Output the [X, Y] coordinate of the center of the cell containing the given text.  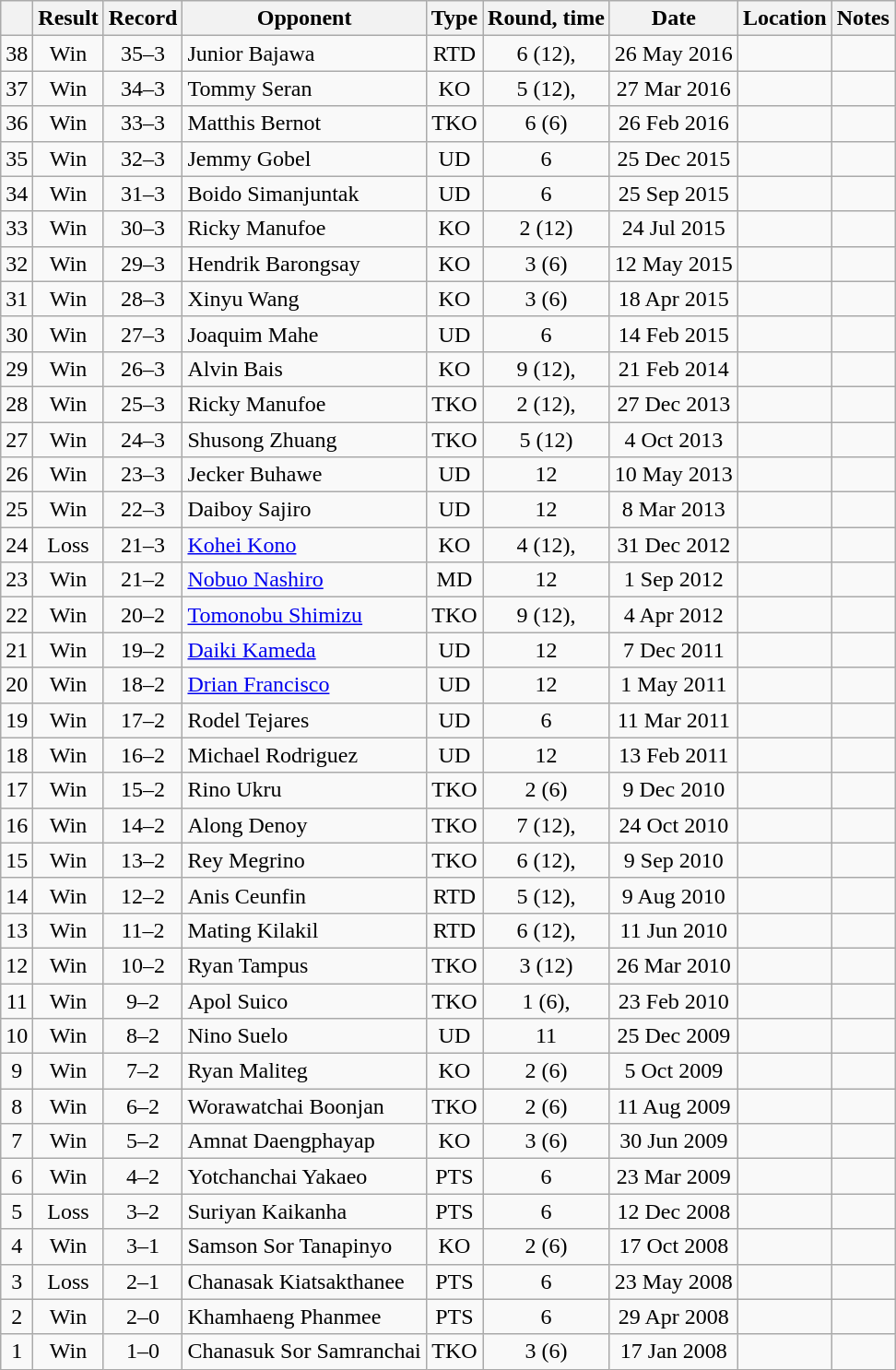
24–3 [143, 440]
3–1 [143, 1246]
9 [17, 1071]
31–3 [143, 194]
3 [17, 1281]
10–2 [143, 965]
4 Oct 2013 [673, 440]
2 (12), [547, 404]
Tomonobu Shimizu [304, 615]
Daiki Kameda [304, 650]
Boido Simanjuntak [304, 194]
29–3 [143, 264]
33 [17, 229]
25 Sep 2015 [673, 194]
Kohei Kono [304, 545]
Location [784, 18]
7 (12), [547, 825]
27 [17, 440]
Samson Sor Tanapinyo [304, 1246]
28 [17, 404]
26–3 [143, 369]
9 Dec 2010 [673, 790]
21–3 [143, 545]
7–2 [143, 1071]
19 [17, 720]
Rodel Tejares [304, 720]
Suriyan Kaikanha [304, 1211]
23–3 [143, 475]
1 May 2011 [673, 685]
11–2 [143, 930]
Chanasuk Sor Samranchai [304, 1352]
9 Sep 2010 [673, 860]
21 Feb 2014 [673, 369]
25 Dec 2009 [673, 1036]
28–3 [143, 299]
32–3 [143, 159]
26 Feb 2016 [673, 124]
29 Apr 2008 [673, 1317]
14 [17, 895]
23 May 2008 [673, 1281]
10 May 2013 [673, 475]
Drian Francisco [304, 685]
2–1 [143, 1281]
20 [17, 685]
Daiboy Sajiro [304, 510]
MD [454, 580]
6–2 [143, 1106]
Apol Suico [304, 1000]
1 (6), [547, 1000]
14 Feb 2015 [673, 334]
15–2 [143, 790]
1 [17, 1352]
26 May 2016 [673, 53]
35 [17, 159]
27 Mar 2016 [673, 89]
2 (12) [547, 229]
Opponent [304, 18]
31 [17, 299]
4 (12), [547, 545]
24 [17, 545]
8 [17, 1106]
20–2 [143, 615]
30 [17, 334]
4 Apr 2012 [673, 615]
Record [143, 18]
11 Mar 2011 [673, 720]
8 Mar 2013 [673, 510]
2 [17, 1317]
Rey Megrino [304, 860]
23 Feb 2010 [673, 1000]
16 [17, 825]
18 [17, 755]
26 Mar 2010 [673, 965]
15 [17, 860]
27–3 [143, 334]
25–3 [143, 404]
6 (6) [547, 124]
23 [17, 580]
Result [68, 18]
7 [17, 1141]
18–2 [143, 685]
30–3 [143, 229]
25 Dec 2015 [673, 159]
Shusong Zhuang [304, 440]
Hendrik Barongsay [304, 264]
4–2 [143, 1176]
32 [17, 264]
18 Apr 2015 [673, 299]
17 Jan 2008 [673, 1352]
1 Sep 2012 [673, 580]
17–2 [143, 720]
29 [17, 369]
Jemmy Gobel [304, 159]
Michael Rodriguez [304, 755]
1–0 [143, 1352]
37 [17, 89]
Tommy Seran [304, 89]
Rino Ukru [304, 790]
Nino Suelo [304, 1036]
Alvin Bais [304, 369]
5 [17, 1211]
Along Denoy [304, 825]
10 [17, 1036]
22–3 [143, 510]
5 (12) [547, 440]
33–3 [143, 124]
Round, time [547, 18]
12 Dec 2008 [673, 1211]
Jecker Buhawe [304, 475]
Mating Kilakil [304, 930]
7 Dec 2011 [673, 650]
11 Aug 2009 [673, 1106]
Nobuo Nashiro [304, 580]
13–2 [143, 860]
Worawatchai Boonjan [304, 1106]
17 [17, 790]
21 [17, 650]
13 [17, 930]
27 Dec 2013 [673, 404]
9–2 [143, 1000]
26 [17, 475]
23 Mar 2009 [673, 1176]
Yotchanchai Yakaeo [304, 1176]
25 [17, 510]
Notes [863, 18]
8–2 [143, 1036]
22 [17, 615]
Khamhaeng Phanmee [304, 1317]
Chanasak Kiatsakthanee [304, 1281]
3–2 [143, 1211]
34 [17, 194]
Ryan Tampus [304, 965]
Matthis Bernot [304, 124]
21–2 [143, 580]
35–3 [143, 53]
Amnat Daengphayap [304, 1141]
19–2 [143, 650]
4 [17, 1246]
38 [17, 53]
Type [454, 18]
Date [673, 18]
2–0 [143, 1317]
11 Jun 2010 [673, 930]
36 [17, 124]
14–2 [143, 825]
Junior Bajawa [304, 53]
9 Aug 2010 [673, 895]
5 Oct 2009 [673, 1071]
34–3 [143, 89]
Xinyu Wang [304, 299]
24 Oct 2010 [673, 825]
Ryan Maliteg [304, 1071]
24 Jul 2015 [673, 229]
12–2 [143, 895]
16–2 [143, 755]
30 Jun 2009 [673, 1141]
12 May 2015 [673, 264]
31 Dec 2012 [673, 545]
5–2 [143, 1141]
13 Feb 2011 [673, 755]
3 (12) [547, 965]
17 Oct 2008 [673, 1246]
Anis Ceunfin [304, 895]
Joaquim Mahe [304, 334]
